For the text-containing cell, return its midpoint in [x, y] coordinate format. 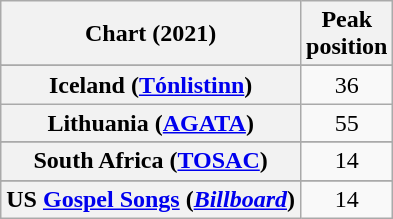
Lithuania (AGATA) [151, 123]
Iceland (Tónlistinn) [151, 85]
Peakposition [347, 34]
55 [347, 123]
US Gospel Songs (Billboard) [151, 199]
36 [347, 85]
Chart (2021) [151, 34]
South Africa (TOSAC) [151, 161]
